Return [X, Y] of the center of cell containing provided text 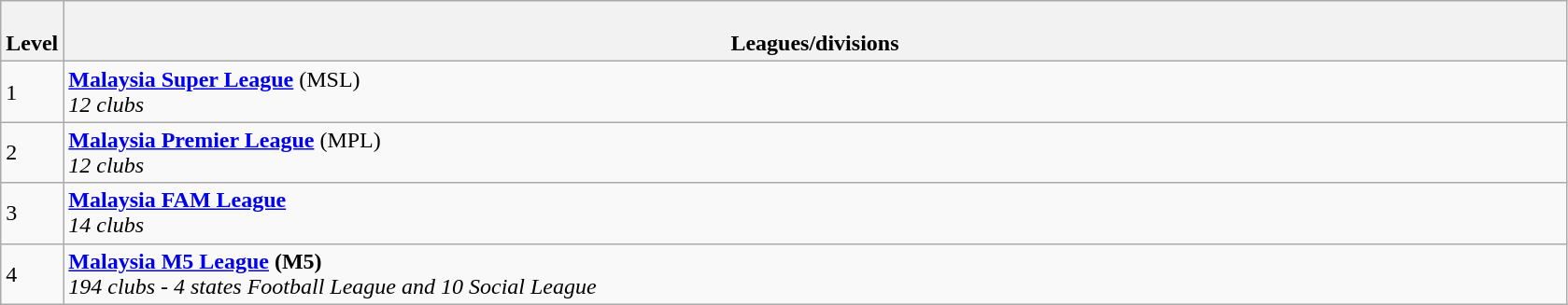
Leagues/divisions [814, 32]
4 [32, 274]
Malaysia Premier League (MPL)12 clubs [814, 153]
3 [32, 213]
Malaysia FAM League14 clubs [814, 213]
2 [32, 153]
1 [32, 91]
Malaysia M5 League (M5)194 clubs - 4 states Football League and 10 Social League [814, 274]
Malaysia Super League (MSL)12 clubs [814, 91]
Level [32, 32]
